Return the [x, y] coordinate for the center point of the cell that contains the specified text.  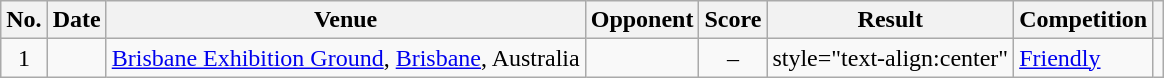
Brisbane Exhibition Ground, Brisbane, Australia [346, 58]
1 [24, 58]
Score [733, 20]
Opponent [642, 20]
Friendly [1084, 58]
Result [890, 20]
Venue [346, 20]
Date [76, 20]
Competition [1084, 20]
– [733, 58]
No. [24, 20]
style="text-align:center" [890, 58]
